Extract the [x, y] coordinate from the center of the cell holding the provided text.  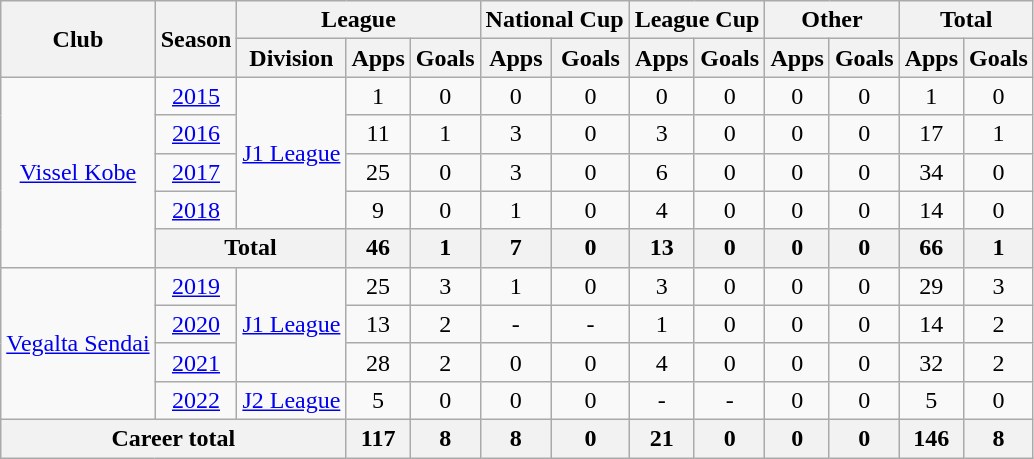
146 [931, 438]
Division [292, 58]
2022 [196, 400]
29 [931, 286]
2015 [196, 96]
11 [378, 134]
Vegalta Sendai [78, 343]
32 [931, 362]
League [358, 20]
6 [662, 172]
34 [931, 172]
Season [196, 39]
21 [662, 438]
2020 [196, 324]
28 [378, 362]
Vissel Kobe [78, 172]
2019 [196, 286]
2021 [196, 362]
117 [378, 438]
2016 [196, 134]
17 [931, 134]
2017 [196, 172]
Career total [174, 438]
7 [516, 248]
League Cup [697, 20]
Other [832, 20]
9 [378, 210]
J2 League [292, 400]
66 [931, 248]
2018 [196, 210]
National Cup [554, 20]
Club [78, 39]
46 [378, 248]
